Output the [X, Y] coordinate of the center of the cell containing the given text.  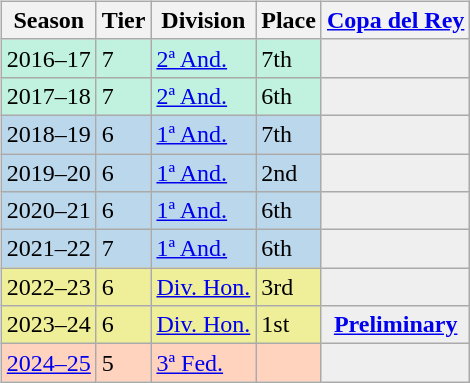
3ª Fed. [204, 363]
2021–22 [48, 249]
3rd [289, 287]
2022–23 [48, 287]
2023–24 [48, 325]
2024–25 [48, 363]
1st [289, 325]
2020–21 [48, 211]
2018–19 [48, 134]
Season [48, 20]
2017–18 [48, 96]
5 [124, 363]
2016–17 [48, 58]
Place [289, 20]
Tier [124, 20]
Preliminary [395, 325]
Division [204, 20]
Copa del Rey [395, 20]
2nd [289, 173]
2019–20 [48, 173]
